Find where the given text appears and provide that cell's center as (x, y) coordinate. 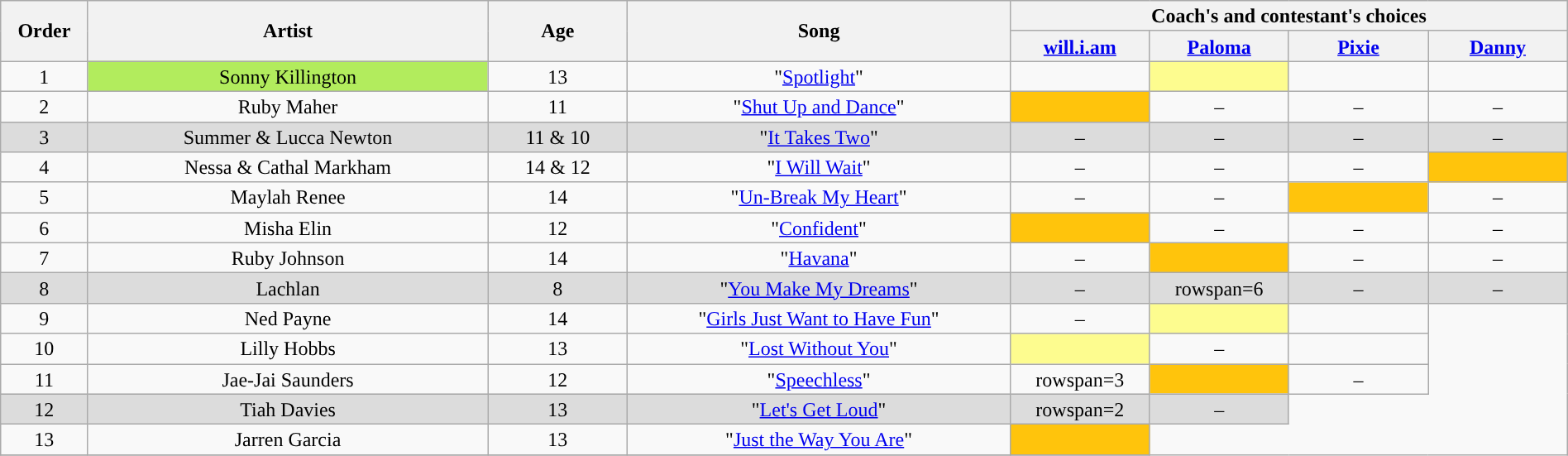
Tiah Davies (288, 409)
"I Will Wait" (819, 167)
Jae-Jai Saunders (288, 379)
rowspan=6 (1219, 288)
7 (45, 258)
Nessa & Cathal Markham (288, 167)
1 (45, 76)
Pixie (1358, 46)
Danny (1499, 46)
"Shut Up and Dance" (819, 106)
Misha Elin (288, 228)
2 (45, 106)
9 (45, 318)
"Spotlight" (819, 76)
Ruby Maher (288, 106)
Lilly Hobbs (288, 349)
3 (45, 137)
"Speechless" (819, 379)
Ruby Johnson (288, 258)
10 (45, 349)
Ned Payne (288, 318)
5 (45, 197)
11 & 10 (557, 137)
"Let's Get Loud" (819, 409)
"It Takes Two" (819, 137)
"Confident" (819, 228)
"Lost Without You" (819, 349)
4 (45, 167)
Jarren Garcia (288, 440)
"Havana" (819, 258)
"You Make My Dreams" (819, 288)
14 & 12 (557, 167)
Paloma (1219, 46)
rowspan=3 (1080, 379)
Coach's and contestant's choices (1289, 17)
Artist (288, 31)
"Un-Break My Heart" (819, 197)
Song (819, 31)
will.i.am (1080, 46)
Sonny Killington (288, 76)
"Just the Way You Are" (819, 440)
Age (557, 31)
Summer & Lucca Newton (288, 137)
"Girls Just Want to Have Fun" (819, 318)
6 (45, 228)
Maylah Renee (288, 197)
Order (45, 31)
rowspan=2 (1080, 409)
Lachlan (288, 288)
